Scan for the cell matching the given text and deliver its [x, y] coordinate at center. 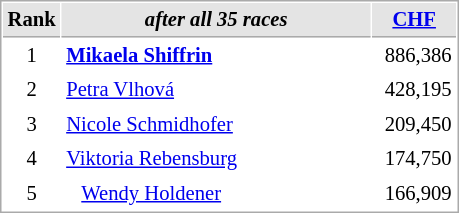
174,750 [414, 158]
Nicole Schmidhofer [216, 124]
166,909 [414, 194]
Rank [32, 20]
428,195 [414, 90]
Mikaela Shiffrin [216, 56]
2 [32, 90]
after all 35 races [216, 20]
4 [32, 158]
Petra Vlhová [216, 90]
Wendy Holdener [216, 194]
886,386 [414, 56]
3 [32, 124]
CHF [414, 20]
209,450 [414, 124]
5 [32, 194]
1 [32, 56]
Viktoria Rebensburg [216, 158]
